Detect which cell encompasses the target text, then output its [x, y] center coordinate. 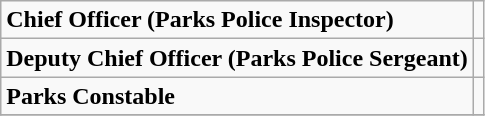
Parks Constable [237, 96]
Deputy Chief Officer (Parks Police Sergeant) [237, 58]
Chief Officer (Parks Police Inspector) [237, 20]
